Return the [x, y] coordinate for the center point of the cell that contains the specified text.  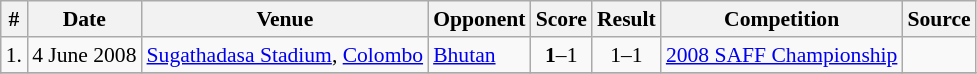
Score [562, 19]
Competition [782, 19]
# [14, 19]
Bhutan [480, 55]
Sugathadasa Stadium, Colombo [286, 55]
Opponent [480, 19]
Venue [286, 19]
Result [626, 19]
Source [938, 19]
Date [84, 19]
4 June 2008 [84, 55]
1. [14, 55]
2008 SAFF Championship [782, 55]
